Determine the (X, Y) coordinate at the center of the cell enclosing the given text.  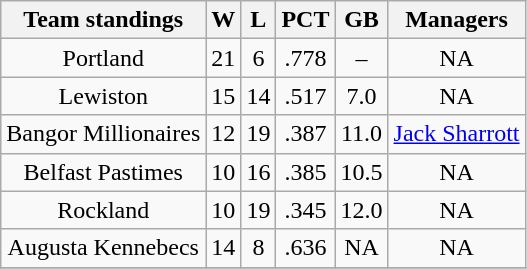
21 (224, 58)
– (362, 58)
W (224, 20)
Lewiston (104, 96)
Jack Sharrott (456, 134)
8 (258, 248)
10.5 (362, 172)
15 (224, 96)
.385 (306, 172)
12.0 (362, 210)
Augusta Kennebecs (104, 248)
L (258, 20)
Belfast Pastimes (104, 172)
12 (224, 134)
.387 (306, 134)
.636 (306, 248)
Managers (456, 20)
7.0 (362, 96)
Portland (104, 58)
.778 (306, 58)
.345 (306, 210)
Bangor Millionaires (104, 134)
GB (362, 20)
Rockland (104, 210)
PCT (306, 20)
16 (258, 172)
.517 (306, 96)
6 (258, 58)
11.0 (362, 134)
Team standings (104, 20)
